Determine the [x, y] coordinate at the center of the cell enclosing the given text.  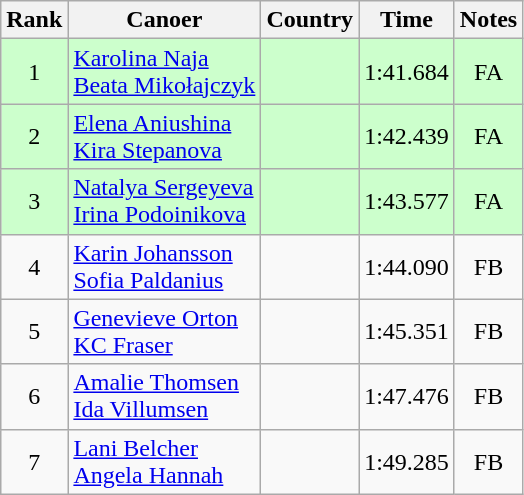
Time [407, 20]
3 [34, 202]
Karin JohanssonSofia Paldanius [164, 266]
Country [310, 20]
Rank [34, 20]
1:45.351 [407, 332]
1:41.684 [407, 72]
1:42.439 [407, 136]
Elena AniushinaKira Stepanova [164, 136]
Canoer [164, 20]
1 [34, 72]
1:43.577 [407, 202]
7 [34, 462]
Notes [488, 20]
2 [34, 136]
1:44.090 [407, 266]
5 [34, 332]
4 [34, 266]
1:47.476 [407, 396]
Lani BelcherAngela Hannah [164, 462]
Genevieve OrtonKC Fraser [164, 332]
Karolina NajaBeata Mikołajczyk [164, 72]
Amalie ThomsenIda Villumsen [164, 396]
6 [34, 396]
Natalya SergeyevaIrina Podoinikova [164, 202]
1:49.285 [407, 462]
